Locate the cell with the specified text and output its (x, y) center coordinate. 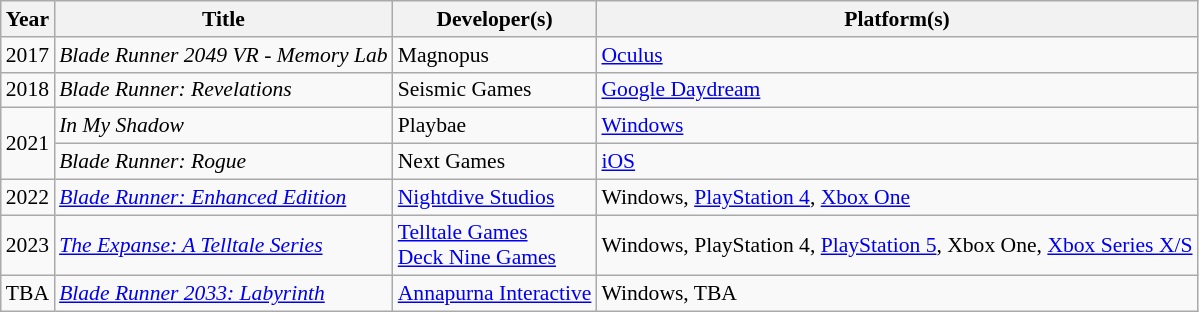
Blade Runner: Enhanced Edition (224, 197)
Playbae (495, 126)
Title (224, 19)
Nightdive Studios (495, 197)
Blade Runner 2033: Labyrinth (224, 294)
Annapurna Interactive (495, 294)
Windows, PlayStation 4, Xbox One (896, 197)
Windows, PlayStation 4, PlayStation 5, Xbox One, Xbox Series X/S (896, 246)
Google Daydream (896, 90)
Next Games (495, 162)
2017 (28, 55)
Developer(s) (495, 19)
Seismic Games (495, 90)
2021 (28, 144)
Windows, TBA (896, 294)
Platform(s) (896, 19)
iOS (896, 162)
Oculus (896, 55)
2022 (28, 197)
Blade Runner: Rogue (224, 162)
2018 (28, 90)
Windows (896, 126)
Blade Runner 2049 VR - Memory Lab (224, 55)
The Expanse: A Telltale Series (224, 246)
Telltale GamesDeck Nine Games (495, 246)
2023 (28, 246)
Year (28, 19)
TBA (28, 294)
Blade Runner: Revelations (224, 90)
Magnopus (495, 55)
In My Shadow (224, 126)
